Return [x, y] of the center of cell containing provided text 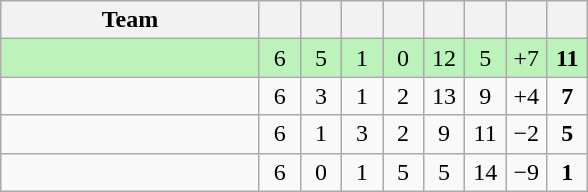
13 [444, 96]
7 [568, 96]
12 [444, 58]
−9 [526, 172]
+7 [526, 58]
14 [486, 172]
−2 [526, 134]
+4 [526, 96]
Team [130, 20]
